Return (X, Y) of the center of cell containing provided text 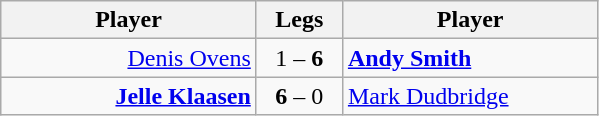
Andy Smith (470, 58)
Jelle Klaasen (129, 96)
6 – 0 (299, 96)
Legs (299, 20)
1 – 6 (299, 58)
Denis Ovens (129, 58)
Mark Dudbridge (470, 96)
